Identify which cell holds the provided text, then report its [X, Y] central coordinate. 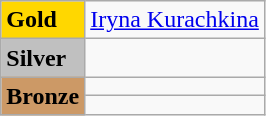
Iryna Kurachkina [175, 20]
Silver [43, 58]
Bronze [43, 96]
Gold [43, 20]
